Return (X, Y) of the center of cell containing provided text 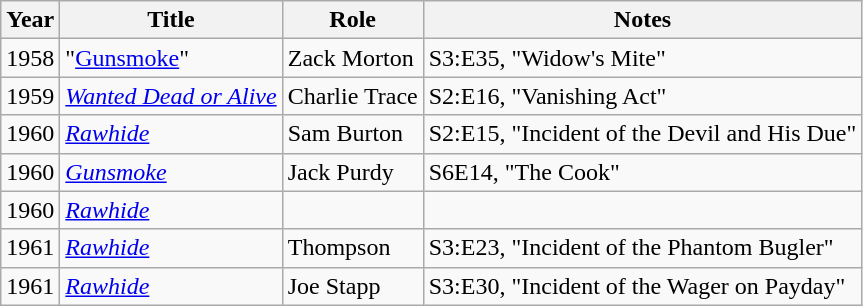
Notes (642, 20)
Jack Purdy (352, 172)
Title (171, 20)
Joe Stapp (352, 286)
"Gunsmoke" (171, 58)
Role (352, 20)
Zack Morton (352, 58)
Charlie Trace (352, 96)
Wanted Dead or Alive (171, 96)
1958 (30, 58)
Year (30, 20)
S2:E15, "Incident of the Devil and His Due" (642, 134)
Gunsmoke (171, 172)
Sam Burton (352, 134)
S6E14, "The Cook" (642, 172)
S3:E35, "Widow's Mite" (642, 58)
S3:E30, "Incident of the Wager on Payday" (642, 286)
S3:E23, "Incident of the Phantom Bugler" (642, 248)
S2:E16, "Vanishing Act" (642, 96)
1959 (30, 96)
Thompson (352, 248)
